Pinpoint the cell where the given text exists, returning its (x, y) midpoint coordinate. 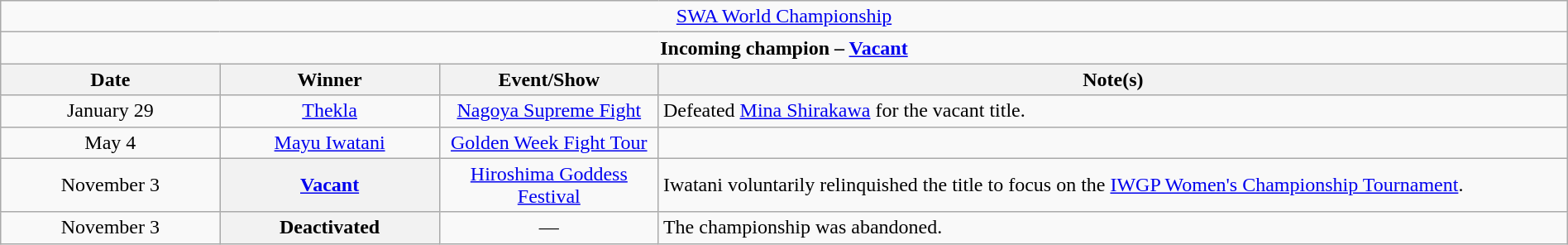
Defeated Mina Shirakawa for the vacant title. (1113, 111)
Vacant (329, 185)
January 29 (111, 111)
SWA World Championship (784, 17)
Thekla (329, 111)
Deactivated (329, 228)
Date (111, 79)
Incoming champion – Vacant (784, 48)
May 4 (111, 142)
Mayu Iwatani (329, 142)
Note(s) (1113, 79)
— (549, 228)
Nagoya Supreme Fight (549, 111)
Golden Week Fight Tour (549, 142)
Event/Show (549, 79)
Winner (329, 79)
Iwatani voluntarily relinquished the title to focus on the IWGP Women's Championship Tournament. (1113, 185)
Hiroshima Goddess Festival (549, 185)
The championship was abandoned. (1113, 228)
